Search for the cell housing the specified text and yield its (X, Y) center coordinate. 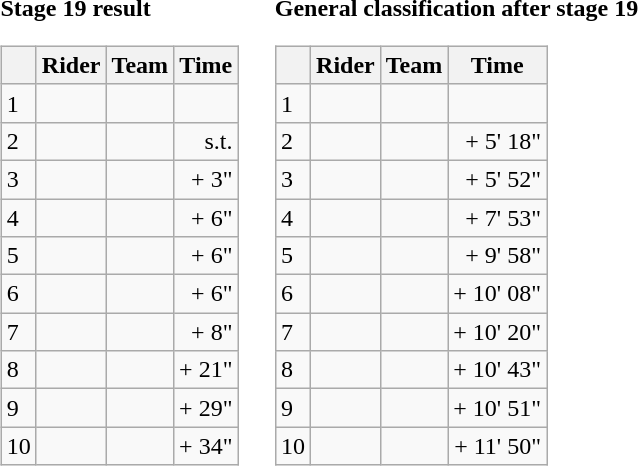
+ 9' 58" (498, 256)
s.t. (206, 141)
+ 10' 20" (498, 332)
+ 10' 08" (498, 294)
+ 7' 53" (498, 217)
+ 10' 43" (498, 370)
+ 34" (206, 446)
+ 11' 50" (498, 446)
+ 10' 51" (498, 408)
+ 5' 18" (498, 141)
+ 21" (206, 370)
+ 5' 52" (498, 179)
+ 29" (206, 408)
+ 8" (206, 332)
+ 3" (206, 179)
